Detect which cell encompasses the target text, then output its (X, Y) center coordinate. 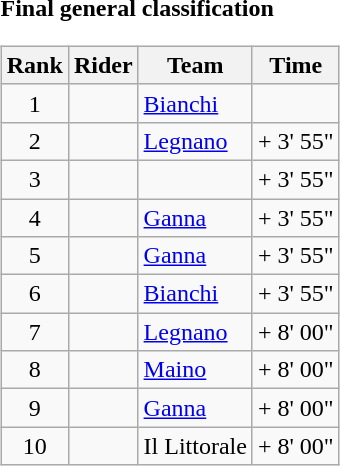
6 (34, 294)
3 (34, 179)
8 (34, 370)
4 (34, 217)
1 (34, 103)
2 (34, 141)
9 (34, 408)
Team (195, 65)
Maino (195, 370)
Rank (34, 65)
Time (296, 65)
7 (34, 332)
Il Littorale (195, 446)
10 (34, 446)
5 (34, 256)
Rider (103, 65)
